Search for the cell housing the specified text and yield its (x, y) center coordinate. 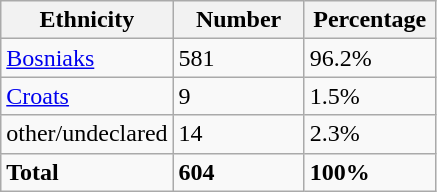
14 (238, 134)
Ethnicity (87, 20)
100% (370, 172)
2.3% (370, 134)
Number (238, 20)
604 (238, 172)
other/undeclared (87, 134)
Bosniaks (87, 58)
9 (238, 96)
Total (87, 172)
1.5% (370, 96)
Croats (87, 96)
96.2% (370, 58)
Percentage (370, 20)
581 (238, 58)
